Determine the [X, Y] coordinate at the center of the cell enclosing the given text.  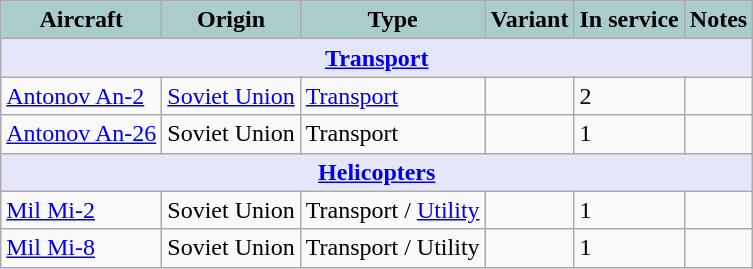
Mil Mi-2 [82, 210]
Antonov An-2 [82, 96]
Notes [718, 20]
Antonov An-26 [82, 134]
Aircraft [82, 20]
Origin [231, 20]
Type [392, 20]
2 [629, 96]
Mil Mi-8 [82, 248]
Helicopters [377, 172]
In service [629, 20]
Variant [530, 20]
